Return [x, y] of the center of cell containing provided text 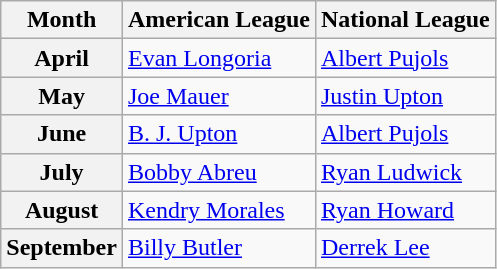
May [62, 96]
September [62, 248]
National League [405, 20]
Bobby Abreu [218, 172]
Joe Mauer [218, 96]
June [62, 134]
Derrek Lee [405, 248]
August [62, 210]
Billy Butler [218, 248]
Ryan Howard [405, 210]
Ryan Ludwick [405, 172]
Kendry Morales [218, 210]
B. J. Upton [218, 134]
Month [62, 20]
April [62, 58]
Justin Upton [405, 96]
American League [218, 20]
Evan Longoria [218, 58]
July [62, 172]
